Return the (x, y) coordinate for the center point of the cell that contains the specified text.  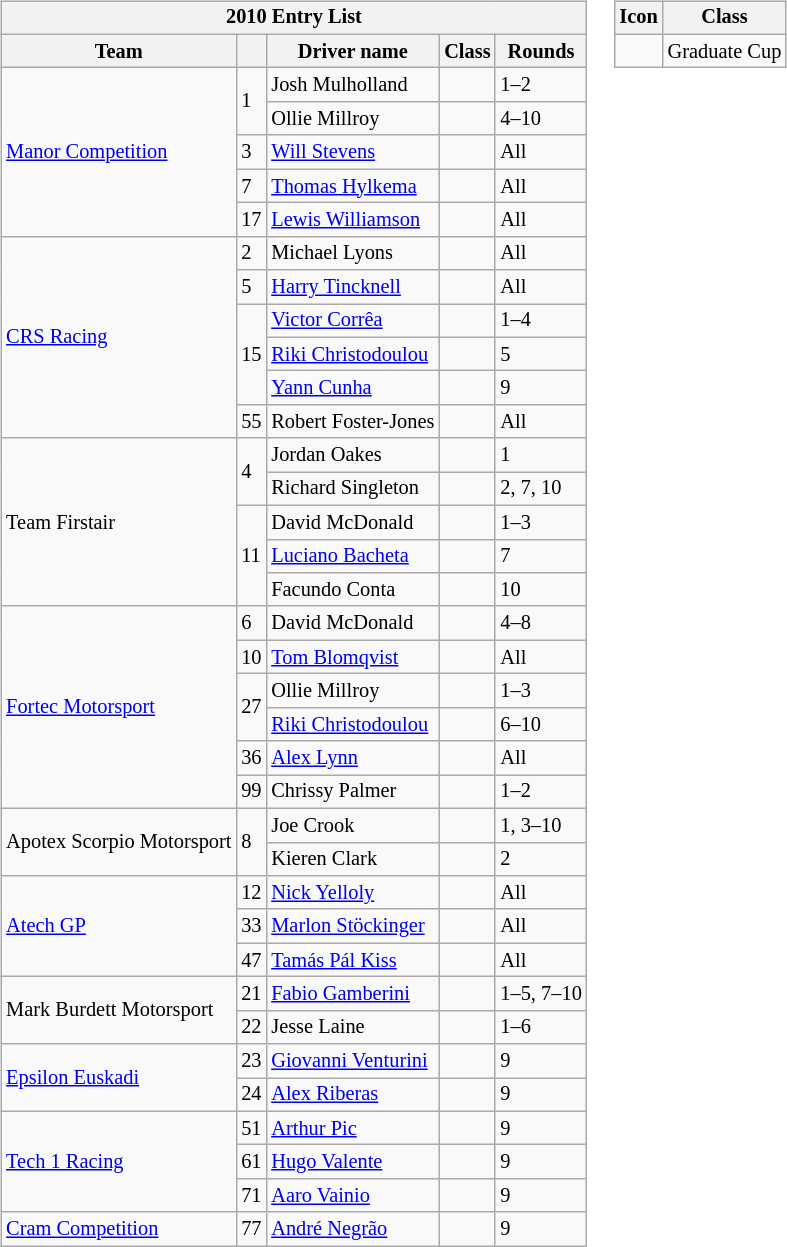
15 (251, 354)
99 (251, 792)
1–5, 7–10 (540, 994)
23 (251, 1061)
Team (118, 51)
1–4 (540, 321)
Facundo Conta (352, 590)
Alex Lynn (352, 758)
17 (251, 220)
Rounds (540, 51)
Cram Competition (118, 1229)
61 (251, 1162)
55 (251, 422)
Aaro Vainio (352, 1196)
Graduate Cup (724, 51)
2010 Entry List (294, 18)
CRS Racing (118, 337)
Mark Burdett Motorsport (118, 1010)
6 (251, 623)
22 (251, 1027)
47 (251, 960)
Driver name (352, 51)
Thomas Hylkema (352, 186)
Lewis Williamson (352, 220)
Manor Competition (118, 152)
Michael Lyons (352, 253)
4–8 (540, 623)
33 (251, 926)
77 (251, 1229)
Richard Singleton (352, 489)
Fabio Gamberini (352, 994)
4–10 (540, 119)
Nick Yelloly (352, 893)
Alex Riberas (352, 1095)
Yann Cunha (352, 388)
6–10 (540, 724)
Tom Blomqvist (352, 657)
1–6 (540, 1027)
36 (251, 758)
Joe Crook (352, 825)
27 (251, 708)
12 (251, 893)
21 (251, 994)
11 (251, 556)
Robert Foster-Jones (352, 422)
Luciano Bacheta (352, 556)
1, 3–10 (540, 825)
Marlon Stöckinger (352, 926)
Hugo Valente (352, 1162)
Victor Corrêa (352, 321)
4 (251, 472)
Tamás Pál Kiss (352, 960)
2, 7, 10 (540, 489)
Kieren Clark (352, 859)
Arthur Pic (352, 1128)
Giovanni Venturini (352, 1061)
24 (251, 1095)
8 (251, 842)
Harry Tincknell (352, 287)
Atech GP (118, 926)
71 (251, 1196)
Epsilon Euskadi (118, 1078)
André Negrão (352, 1229)
3 (251, 152)
Josh Mulholland (352, 85)
Team Firstair (118, 522)
Jesse Laine (352, 1027)
Jordan Oakes (352, 455)
Apotex Scorpio Motorsport (118, 842)
Icon (639, 18)
Will Stevens (352, 152)
Fortec Motorsport (118, 707)
Chrissy Palmer (352, 792)
Tech 1 Racing (118, 1162)
51 (251, 1128)
